Determine the (x, y) coordinate at the center of the cell enclosing the given text.  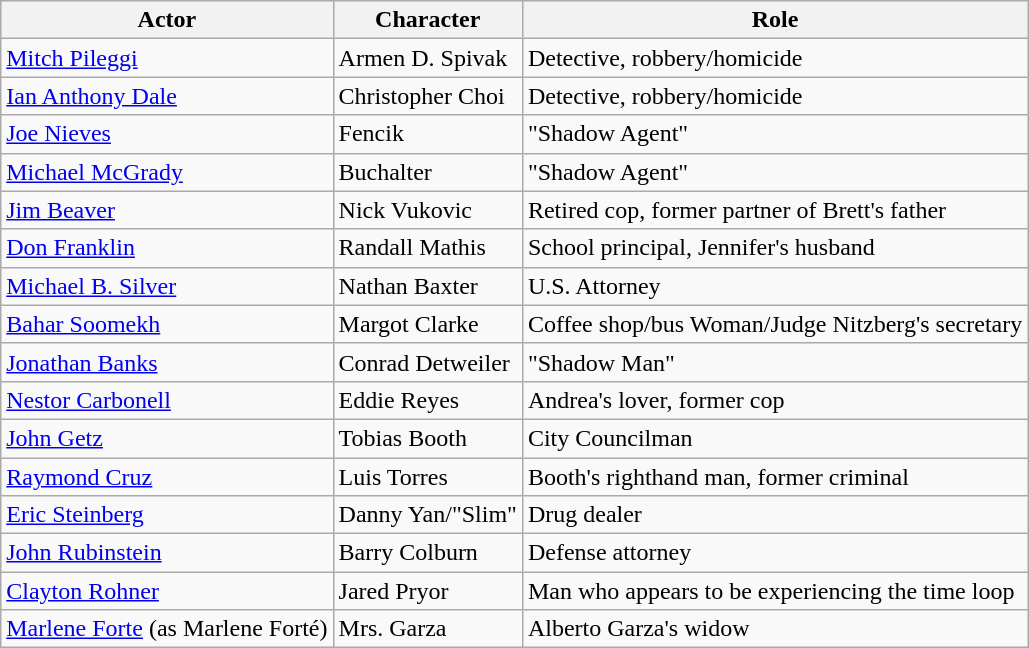
Margot Clarke (428, 324)
Role (774, 20)
Actor (167, 20)
Alberto Garza's widow (774, 629)
Jim Beaver (167, 210)
Michael McGrady (167, 172)
Joe Nieves (167, 134)
John Rubinstein (167, 553)
Armen D. Spivak (428, 58)
Nick Vukovic (428, 210)
Andrea's lover, former cop (774, 400)
Fencik (428, 134)
Clayton Rohner (167, 591)
Buchalter (428, 172)
Raymond Cruz (167, 477)
Nestor Carbonell (167, 400)
Nathan Baxter (428, 286)
Drug dealer (774, 515)
Defense attorney (774, 553)
Bahar Soomekh (167, 324)
Jonathan Banks (167, 362)
Eddie Reyes (428, 400)
Booth's righthand man, former criminal (774, 477)
Randall Mathis (428, 248)
John Getz (167, 438)
City Councilman (774, 438)
Marlene Forte (as Marlene Forté) (167, 629)
Danny Yan/"Slim" (428, 515)
Christopher Choi (428, 96)
Character (428, 20)
Barry Colburn (428, 553)
Mrs. Garza (428, 629)
Michael B. Silver (167, 286)
Jared Pryor (428, 591)
School principal, Jennifer's husband (774, 248)
Conrad Detweiler (428, 362)
"Shadow Man" (774, 362)
Tobias Booth (428, 438)
Luis Torres (428, 477)
Man who appears to be experiencing the time loop (774, 591)
U.S. Attorney (774, 286)
Ian Anthony Dale (167, 96)
Retired cop, former partner of Brett's father (774, 210)
Coffee shop/bus Woman/Judge Nitzberg's secretary (774, 324)
Eric Steinberg (167, 515)
Mitch Pileggi (167, 58)
Don Franklin (167, 248)
